Search for the cell housing the specified text and yield its (X, Y) center coordinate. 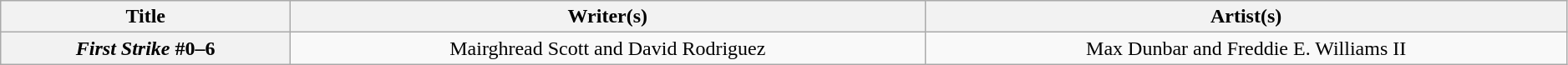
Writer(s) (608, 17)
Title (145, 17)
Artist(s) (1246, 17)
Max Dunbar and Freddie E. Williams II (1246, 48)
Mairghread Scott and David Rodriguez (608, 48)
First Strike #0–6 (145, 48)
